For the text-containing cell, return its midpoint in (x, y) coordinate format. 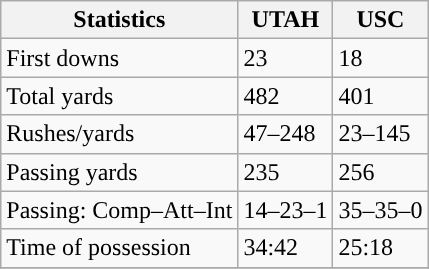
23 (286, 58)
482 (286, 96)
23–145 (380, 134)
18 (380, 58)
Statistics (120, 20)
34:42 (286, 248)
Total yards (120, 96)
14–23–1 (286, 210)
25:18 (380, 248)
401 (380, 96)
First downs (120, 58)
Time of possession (120, 248)
Rushes/yards (120, 134)
Passing: Comp–Att–Int (120, 210)
35–35–0 (380, 210)
235 (286, 172)
UTAH (286, 20)
256 (380, 172)
USC (380, 20)
47–248 (286, 134)
Passing yards (120, 172)
